Determine the (x, y) coordinate at the center of the cell enclosing the given text.  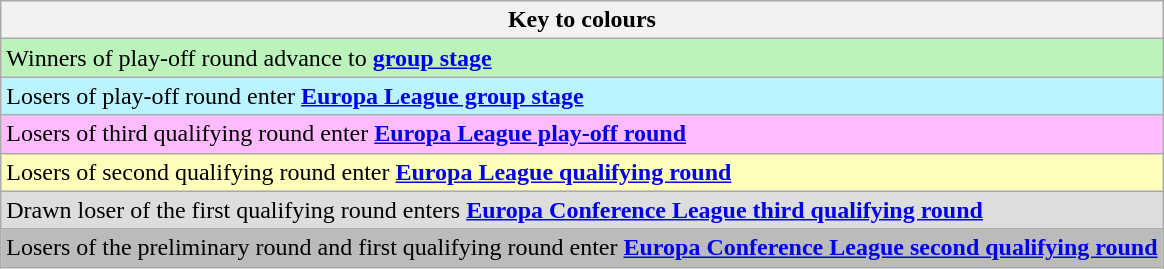
Losers of the preliminary round and first qualifying round enter Europa Conference League second qualifying round (582, 248)
Losers of second qualifying round enter Europa League qualifying round (582, 172)
Winners of play-off round advance to group stage (582, 58)
Losers of third qualifying round enter Europa League play-off round (582, 134)
Losers of play-off round enter Europa League group stage (582, 96)
Drawn loser of the first qualifying round enters Europa Conference League third qualifying round (582, 210)
Key to colours (582, 20)
